Output the (X, Y) coordinate of the center of the cell containing the given text.  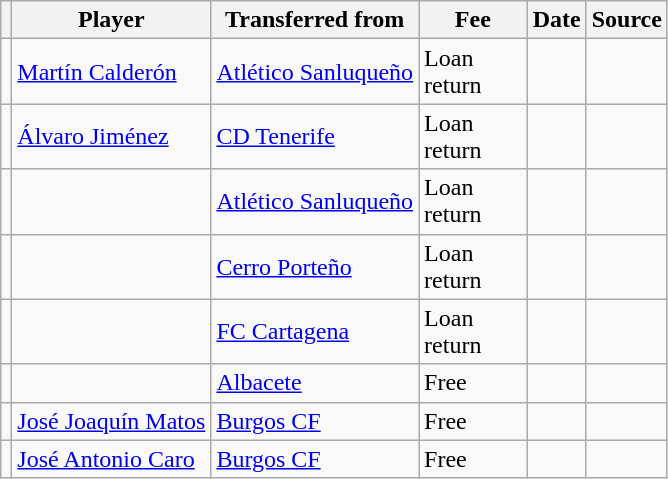
FC Cartagena (315, 332)
José Antonio Caro (112, 459)
Transferred from (315, 20)
Cerro Porteño (315, 266)
José Joaquín Matos (112, 421)
Player (112, 20)
Date (556, 20)
Martín Calderón (112, 72)
Álvaro Jiménez (112, 136)
Albacete (315, 383)
Source (626, 20)
Fee (474, 20)
CD Tenerife (315, 136)
